Identify which cell holds the provided text, then report its [x, y] central coordinate. 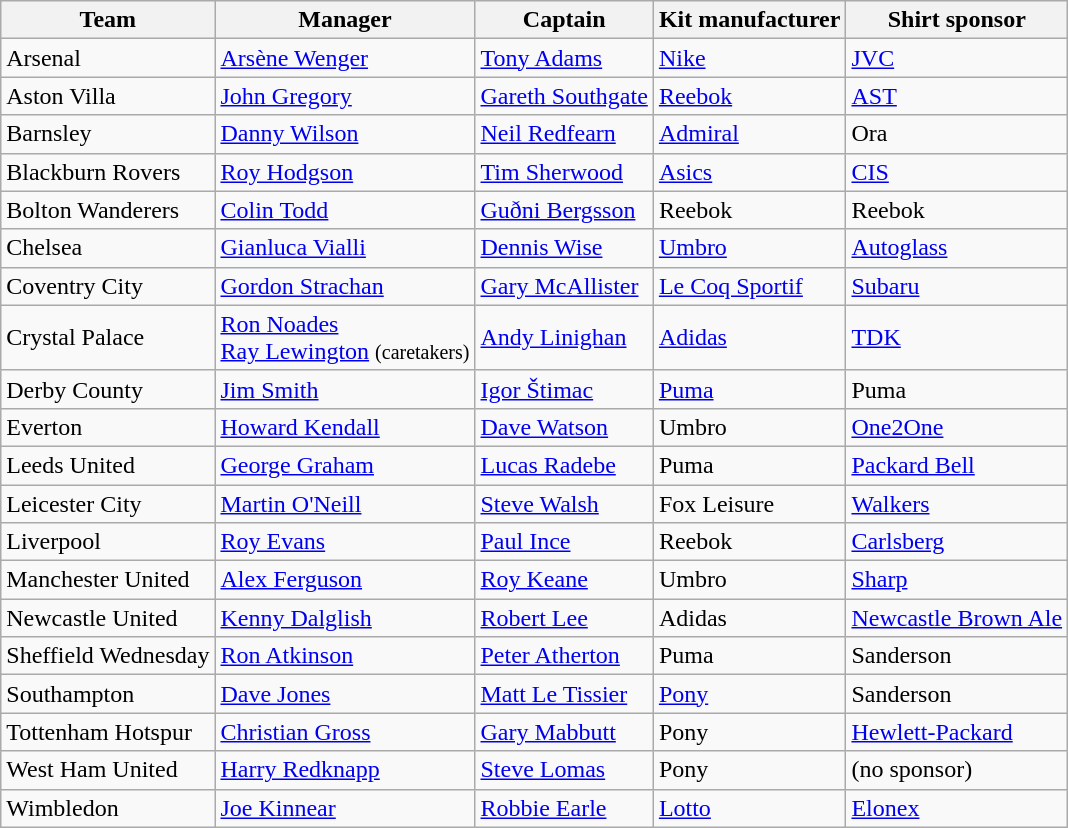
Tottenham Hotspur [108, 732]
Howard Kendall [345, 427]
Steve Lomas [564, 770]
(no sponsor) [957, 770]
Robert Lee [564, 618]
Christian Gross [345, 732]
Team [108, 20]
John Gregory [345, 96]
Robbie Earle [564, 808]
Gary McAllister [564, 286]
Peter Atherton [564, 656]
Subaru [957, 286]
Ron Noades Ray Lewington (caretakers) [345, 338]
One2One [957, 427]
Jim Smith [345, 389]
TDK [957, 338]
AST [957, 96]
Chelsea [108, 248]
Lotto [750, 808]
Asics [750, 172]
Leeds United [108, 465]
Gordon Strachan [345, 286]
Matt Le Tissier [564, 694]
Igor Štimac [564, 389]
Derby County [108, 389]
Wimbledon [108, 808]
Nike [750, 58]
Lucas Radebe [564, 465]
Newcastle United [108, 618]
Gianluca Vialli [345, 248]
Arsène Wenger [345, 58]
Gary Mabbutt [564, 732]
Captain [564, 20]
Manchester United [108, 580]
JVC [957, 58]
Walkers [957, 503]
George Graham [345, 465]
Arsenal [108, 58]
Newcastle Brown Ale [957, 618]
Bolton Wanderers [108, 210]
Blackburn Rovers [108, 172]
Danny Wilson [345, 134]
Sharp [957, 580]
Guðni Bergsson [564, 210]
Packard Bell [957, 465]
Le Coq Sportif [750, 286]
Southampton [108, 694]
Coventry City [108, 286]
Harry Redknapp [345, 770]
Leicester City [108, 503]
Alex Ferguson [345, 580]
Barnsley [108, 134]
Fox Leisure [750, 503]
West Ham United [108, 770]
Liverpool [108, 542]
Dennis Wise [564, 248]
Dave Jones [345, 694]
Admiral [750, 134]
Neil Redfearn [564, 134]
Martin O'Neill [345, 503]
Kenny Dalglish [345, 618]
Joe Kinnear [345, 808]
Dave Watson [564, 427]
Aston Villa [108, 96]
Roy Evans [345, 542]
Tony Adams [564, 58]
Carlsberg [957, 542]
Crystal Palace [108, 338]
Elonex [957, 808]
CIS [957, 172]
Kit manufacturer [750, 20]
Manager [345, 20]
Colin Todd [345, 210]
Hewlett-Packard [957, 732]
Andy Linighan [564, 338]
Gareth Southgate [564, 96]
Ora [957, 134]
Everton [108, 427]
Paul Ince [564, 542]
Ron Atkinson [345, 656]
Roy Keane [564, 580]
Sheffield Wednesday [108, 656]
Shirt sponsor [957, 20]
Autoglass [957, 248]
Tim Sherwood [564, 172]
Steve Walsh [564, 503]
Roy Hodgson [345, 172]
